Determine the [X, Y] coordinate at the center of the cell enclosing the given text.  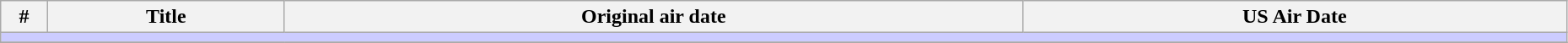
US Air Date [1294, 17]
Title [165, 17]
Original air date [653, 17]
# [24, 17]
